Scan for the cell matching the given text and deliver its (X, Y) coordinate at center. 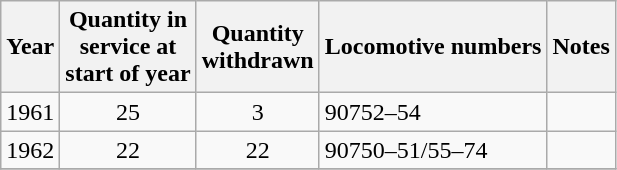
1962 (30, 150)
Locomotive numbers (433, 47)
25 (128, 112)
90750–51/55–74 (433, 150)
Year (30, 47)
3 (258, 112)
90752–54 (433, 112)
1961 (30, 112)
Quantitywithdrawn (258, 47)
Quantity inservice atstart of year (128, 47)
Notes (581, 47)
